Output the (x, y) coordinate of the center of the cell containing the given text.  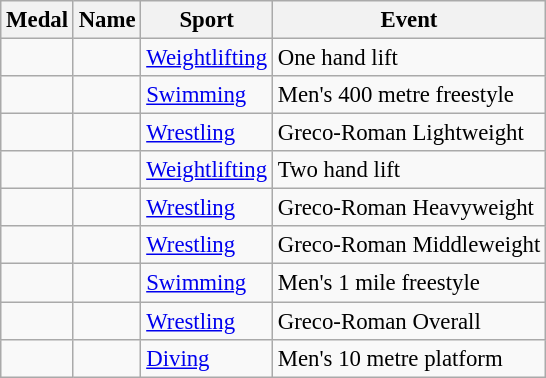
Event (408, 20)
One hand lift (408, 58)
Men's 10 metre platform (408, 358)
Men's 400 metre freestyle (408, 95)
Two hand lift (408, 170)
Name (107, 20)
Greco-Roman Middleweight (408, 245)
Men's 1 mile freestyle (408, 283)
Diving (207, 358)
Greco-Roman Overall (408, 321)
Greco-Roman Heavyweight (408, 208)
Greco-Roman Lightweight (408, 133)
Sport (207, 20)
Medal (38, 20)
